From the cell containing the given text, extract its center point as (x, y) coordinate. 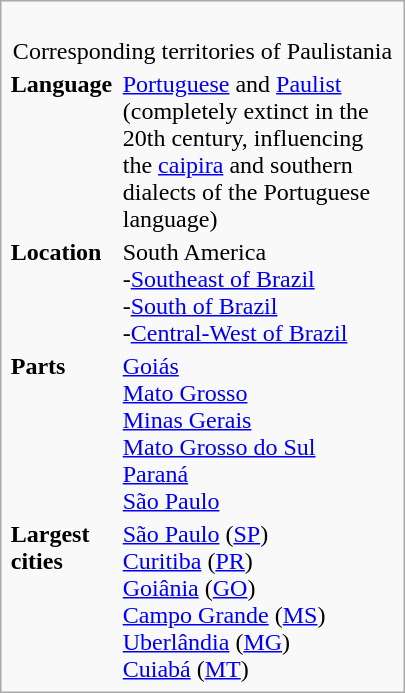
Portuguese and Paulist (completely extinct in the 20th century, influencing the caipira and southern dialects of the Portuguese language) (258, 152)
Language (64, 152)
Location (64, 292)
South America-Southeast of Brazil-South of Brazil-Central-West of Brazil (258, 292)
Corresponding territories of Paulistania (202, 38)
Parts (64, 434)
Largest cities (64, 602)
São Paulo (SP)Curitiba (PR)Goiânia (GO)Campo Grande (MS)Uberlândia (MG)Cuiabá (MT) (258, 602)
GoiásMato GrossoMinas GeraisMato Grosso do SulParanáSão Paulo (258, 434)
